Pinpoint the cell where the given text exists, returning its [X, Y] midpoint coordinate. 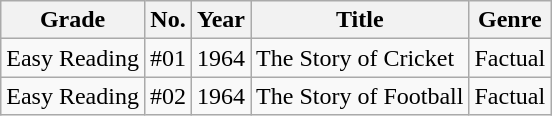
Title [360, 20]
Genre [510, 20]
No. [168, 20]
Year [222, 20]
#01 [168, 58]
The Story of Cricket [360, 58]
The Story of Football [360, 96]
#02 [168, 96]
Grade [73, 20]
